Find where the given text appears and provide that cell's center as (x, y) coordinate. 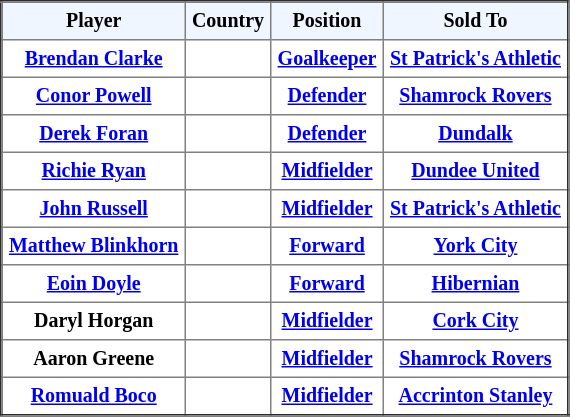
John Russell (94, 209)
Dundee United (476, 171)
Goalkeeper (327, 59)
York City (476, 246)
Country (228, 21)
Romuald Boco (94, 396)
Cork City (476, 321)
Aaron Greene (94, 359)
Accrinton Stanley (476, 396)
Dundalk (476, 134)
Matthew Blinkhorn (94, 246)
Conor Powell (94, 96)
Sold To (476, 21)
Hibernian (476, 284)
Position (327, 21)
Eoin Doyle (94, 284)
Brendan Clarke (94, 59)
Daryl Horgan (94, 321)
Richie Ryan (94, 171)
Derek Foran (94, 134)
Player (94, 21)
